Scan for the cell matching the given text and deliver its (x, y) coordinate at center. 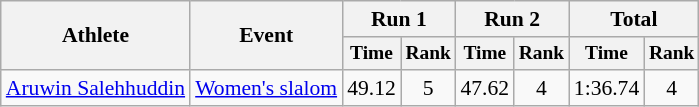
49.12 (372, 88)
Women's slalom (266, 88)
Aruwin Salehhuddin (96, 88)
Event (266, 36)
5 (428, 88)
1:36.74 (606, 88)
Total (634, 19)
47.62 (484, 88)
Run 2 (512, 19)
Athlete (96, 36)
Run 1 (398, 19)
